Detect which cell encompasses the target text, then output its (x, y) center coordinate. 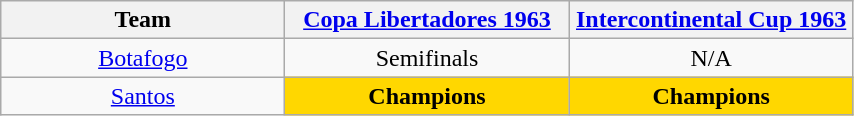
Santos (143, 96)
N/A (711, 58)
Semifinals (427, 58)
Intercontinental Cup 1963 (711, 20)
Copa Libertadores 1963 (427, 20)
Team (143, 20)
Botafogo (143, 58)
